Scan for the cell matching the given text and deliver its [X, Y] coordinate at center. 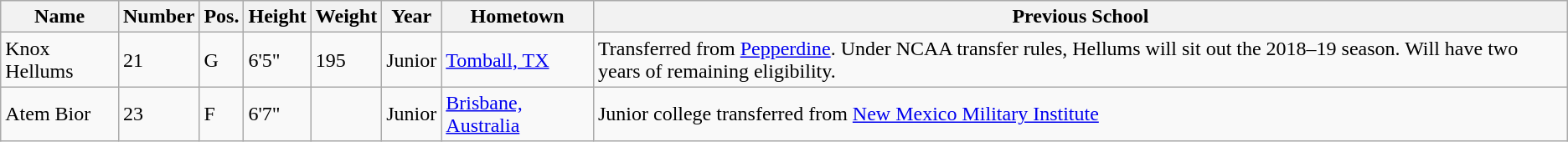
Name [60, 17]
Knox Hellums [60, 60]
Height [277, 17]
23 [158, 114]
Atem Bior [60, 114]
6'7" [277, 114]
6'5" [277, 60]
195 [346, 60]
Hometown [518, 17]
Transferred from Pepperdine. Under NCAA transfer rules, Hellums will sit out the 2018–19 season. Will have two years of remaining eligibility. [1081, 60]
21 [158, 60]
G [221, 60]
Year [412, 17]
F [221, 114]
Weight [346, 17]
Number [158, 17]
Pos. [221, 17]
Brisbane, Australia [518, 114]
Tomball, TX [518, 60]
Junior college transferred from New Mexico Military Institute [1081, 114]
Previous School [1081, 17]
